Find where the given text appears and provide that cell's center as (X, Y) coordinate. 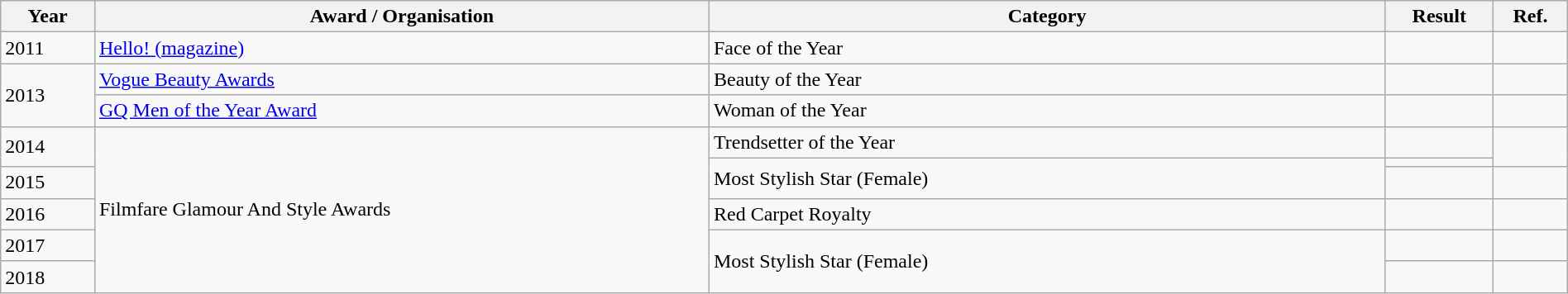
Filmfare Glamour And Style Awards (402, 210)
2011 (48, 48)
Beauty of the Year (1047, 79)
GQ Men of the Year Award (402, 111)
2017 (48, 245)
Result (1439, 17)
2015 (48, 183)
Red Carpet Royalty (1047, 214)
2016 (48, 214)
Vogue Beauty Awards (402, 79)
Year (48, 17)
Category (1047, 17)
2018 (48, 277)
Woman of the Year (1047, 111)
Trendsetter of the Year (1047, 142)
2014 (48, 147)
Hello! (magazine) (402, 48)
Face of the Year (1047, 48)
Ref. (1530, 17)
Award / Organisation (402, 17)
2013 (48, 95)
